Pinpoint the cell where the given text exists, returning its (x, y) midpoint coordinate. 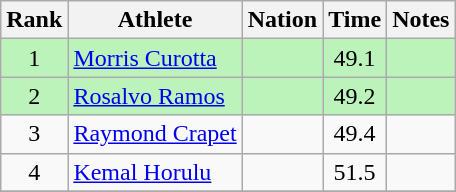
51.5 (355, 172)
Athlete (155, 20)
4 (34, 172)
Rosalvo Ramos (155, 96)
Time (355, 20)
49.2 (355, 96)
3 (34, 134)
49.1 (355, 58)
2 (34, 96)
Kemal Horulu (155, 172)
Nation (282, 20)
1 (34, 58)
Notes (421, 20)
Morris Curotta (155, 58)
Rank (34, 20)
Raymond Crapet (155, 134)
49.4 (355, 134)
